Output the [X, Y] coordinate of the center of the cell containing the given text.  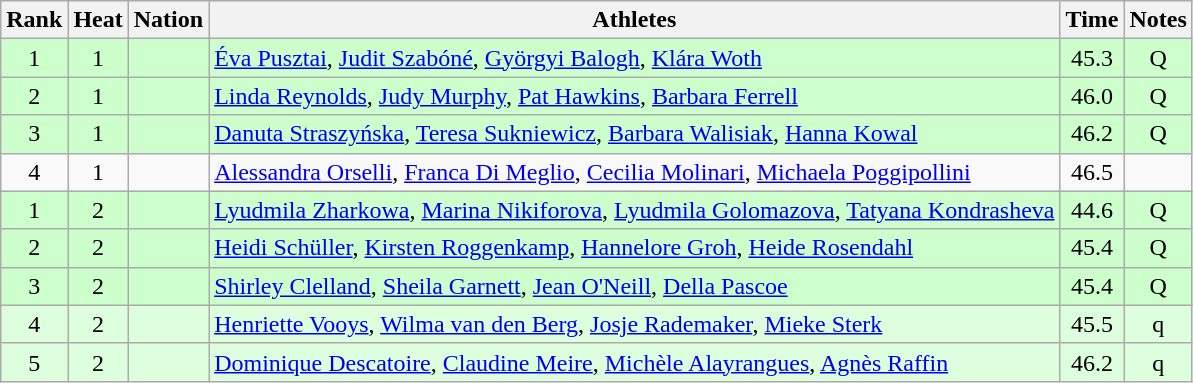
Lyudmila Zharkowa, Marina Nikiforova, Lyudmila Golomazova, Tatyana Kondrasheva [634, 210]
Danuta Straszyńska, Teresa Sukniewicz, Barbara Walisiak, Hanna Kowal [634, 134]
Heat [98, 20]
5 [34, 362]
Heidi Schüller, Kirsten Roggenkamp, Hannelore Groh, Heide Rosendahl [634, 248]
Nation [168, 20]
Dominique Descatoire, Claudine Meire, Michèle Alayrangues, Agnès Raffin [634, 362]
45.3 [1092, 58]
46.5 [1092, 172]
Shirley Clelland, Sheila Garnett, Jean O'Neill, Della Pascoe [634, 286]
Time [1092, 20]
Linda Reynolds, Judy Murphy, Pat Hawkins, Barbara Ferrell [634, 96]
Notes [1158, 20]
Alessandra Orselli, Franca Di Meglio, Cecilia Molinari, Michaela Poggipollini [634, 172]
Éva Pusztai, Judit Szabóné, Györgyi Balogh, Klára Woth [634, 58]
Rank [34, 20]
44.6 [1092, 210]
Athletes [634, 20]
Henriette Vooys, Wilma van den Berg, Josje Rademaker, Mieke Sterk [634, 324]
46.0 [1092, 96]
45.5 [1092, 324]
